Locate the cell with the specified text and output its (x, y) center coordinate. 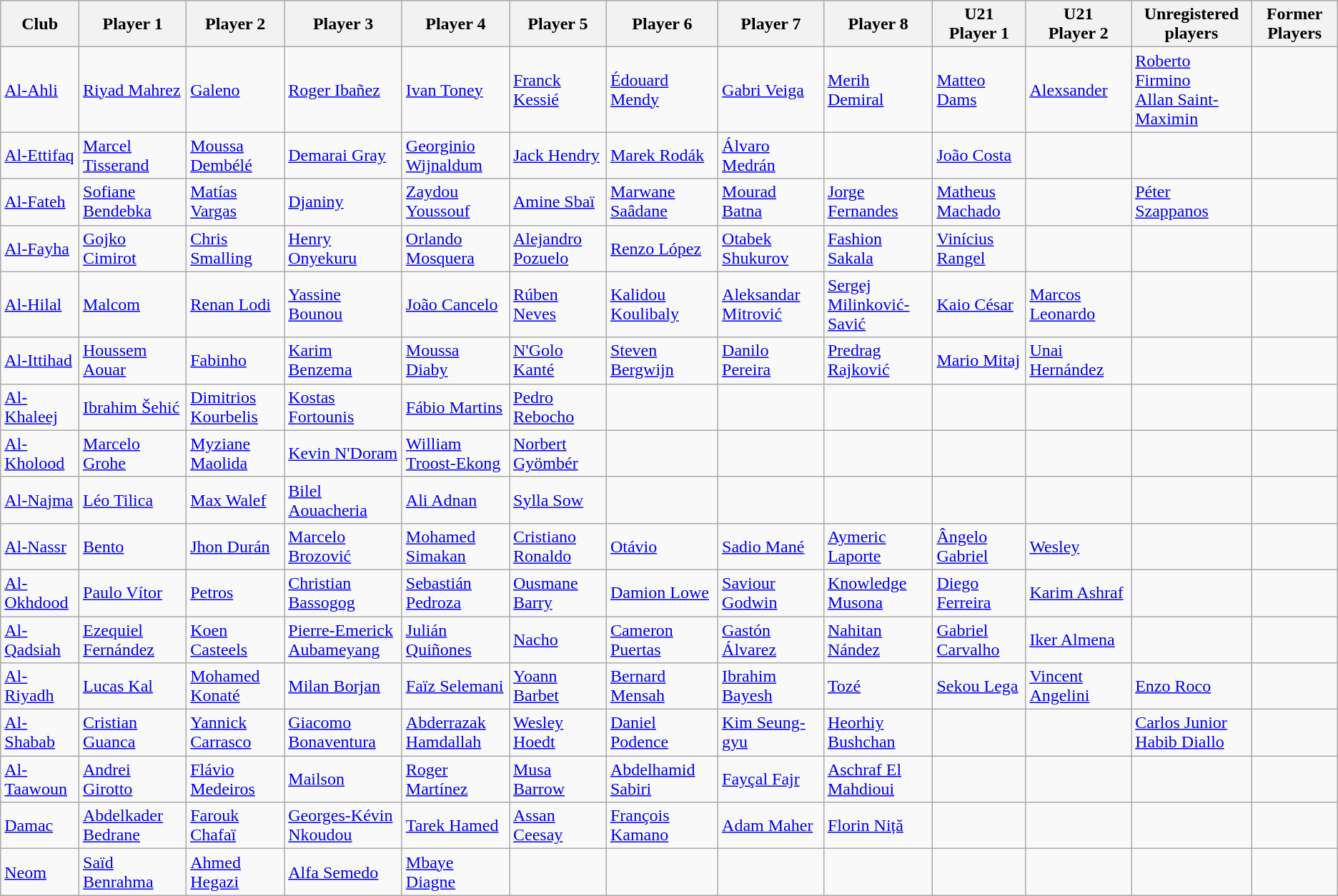
Al-Kholood (40, 453)
Al-Qadsiah (40, 639)
Georginio Wijnaldum (455, 156)
Vincent Angelini (1079, 686)
Franck Kessié (557, 90)
Cristian Guanca (133, 733)
Marwane Saâdane (662, 201)
Sebastián Pedroza (455, 593)
Sylla Sow (557, 500)
Jack Hendry (557, 156)
Nacho (557, 639)
Wesley Hoedt (557, 733)
Mbaye Diagne (455, 872)
Gojko Cimirot (133, 249)
Otávio (662, 546)
Tozé (878, 686)
Péter Szappanos (1192, 201)
Ezequiel Fernández (133, 639)
Player 7 (771, 24)
Assan Ceesay (557, 826)
Galeno (236, 90)
Diego Ferreira (979, 593)
Sergej Milinković-Savić (878, 304)
Marek Rodák (662, 156)
Carlos Junior Habib Diallo (1192, 733)
Ibrahim Šehić (133, 407)
Marcel Tisserand (133, 156)
Alfa Semedo (343, 872)
Roberto Firmino Allan Saint-Maximin (1192, 90)
Kaio César (979, 304)
Mohamed Simakan (455, 546)
Moussa Dembélé (236, 156)
Kalidou Koulibaly (662, 304)
Al-Nassr (40, 546)
Fabinho (236, 360)
Faïz Selemani (455, 686)
Ibrahim Bayesh (771, 686)
Milan Borjan (343, 686)
Koen Casteels (236, 639)
Giacomo Bonaventura (343, 733)
Andrei Girotto (133, 779)
Unai Hernández (1079, 360)
Al-Fateh (40, 201)
Dimitrios Kourbelis (236, 407)
Chris Smalling (236, 249)
Al-Taawoun (40, 779)
Marcos Leonardo (1079, 304)
Gabri Veiga (771, 90)
Player 3 (343, 24)
Al-Najma (40, 500)
Predrag Rajković (878, 360)
João Costa (979, 156)
Abdelhamid Sabiri (662, 779)
Alexsander (1079, 90)
Danilo Pereira (771, 360)
U21Player 1 (979, 24)
Pierre-Emerick Aubameyang (343, 639)
Enzo Roco (1192, 686)
Karim Ashraf (1079, 593)
William Troost-Ekong (455, 453)
Steven Bergwijn (662, 360)
Florin Niță (878, 826)
Saïd Benrahma (133, 872)
Aymeric Laporte (878, 546)
Heorhiy Bushchan (878, 733)
Al-Khaleej (40, 407)
Mourad Batna (771, 201)
Matheus Machado (979, 201)
Otabek Shukurov (771, 249)
Mailson (343, 779)
Renzo López (662, 249)
N'Golo Kanté (557, 360)
Al-Hilal (40, 304)
Kevin N'Doram (343, 453)
Djaniny (343, 201)
Henry Onyekuru (343, 249)
Renan Lodi (236, 304)
Ivan Toney (455, 90)
Orlando Mosquera (455, 249)
Cristiano Ronaldo (557, 546)
Álvaro Medrán (771, 156)
Player 5 (557, 24)
Moussa Diaby (455, 360)
Roger Ibañez (343, 90)
Amine Sbaï (557, 201)
Marcelo Grohe (133, 453)
Player 4 (455, 24)
Matteo Dams (979, 90)
Norbert Gyömbér (557, 453)
Neom (40, 872)
Lucas Kal (133, 686)
Myziane Maolida (236, 453)
Bento (133, 546)
Pedro Rebocho (557, 407)
Gabriel Carvalho (979, 639)
Player 6 (662, 24)
Jhon Durán (236, 546)
Houssem Aouar (133, 360)
Yannick Carrasco (236, 733)
Abderrazak Hamdallah (455, 733)
Farouk Chafaï (236, 826)
Vinícius Rangel (979, 249)
Musa Barrow (557, 779)
Yassine Bounou (343, 304)
Mario Mitaj (979, 360)
Player 8 (878, 24)
Paulo Vítor (133, 593)
Al-Ahli (40, 90)
Mohamed Konaté (236, 686)
Al-Okhdood (40, 593)
Wesley (1079, 546)
Julián Quiñones (455, 639)
Matías Vargas (236, 201)
Marcelo Brozović (343, 546)
Damac (40, 826)
Al-Riyadh (40, 686)
Jorge Fernandes (878, 201)
Ângelo Gabriel (979, 546)
Unregistered players (1192, 24)
Riyad Mahrez (133, 90)
Alejandro Pozuelo (557, 249)
Al-Ettifaq (40, 156)
Damion Lowe (662, 593)
Knowledge Musona (878, 593)
Adam Maher (771, 826)
Georges-Kévin Nkoudou (343, 826)
Gastón Álvarez (771, 639)
Merih Demiral (878, 90)
François Kamano (662, 826)
Al-Shabab (40, 733)
Ousmane Barry (557, 593)
Ali Adnan (455, 500)
Malcom (133, 304)
Saviour Godwin (771, 593)
Max Walef (236, 500)
Bernard Mensah (662, 686)
Karim Benzema (343, 360)
Fábio Martins (455, 407)
Aschraf El Mahdioui (878, 779)
Édouard Mendy (662, 90)
Al-Ittihad (40, 360)
Abdelkader Bedrane (133, 826)
Tarek Hamed (455, 826)
Roger Martínez (455, 779)
Kim Seung-gyu (771, 733)
Demarai Gray (343, 156)
João Cancelo (455, 304)
Flávio Medeiros (236, 779)
Club (40, 24)
Aleksandar Mitrović (771, 304)
Rúben Neves (557, 304)
Player 2 (236, 24)
Bilel Aouacheria (343, 500)
Sekou Lega (979, 686)
Yoann Barbet (557, 686)
U21Player 2 (1079, 24)
Zaydou Youssouf (455, 201)
Sofiane Bendebka (133, 201)
Léo Tilica (133, 500)
Iker Almena (1079, 639)
Sadio Mané (771, 546)
Kostas Fortounis (343, 407)
Cameron Puertas (662, 639)
Al-Fayha (40, 249)
Daniel Podence (662, 733)
Petros (236, 593)
Nahitan Nández (878, 639)
Player 1 (133, 24)
Fayçal Fajr (771, 779)
Christian Bassogog (343, 593)
Ahmed Hegazi (236, 872)
Fashion Sakala (878, 249)
Former Players (1294, 24)
